Detect which cell encompasses the target text, then output its [X, Y] center coordinate. 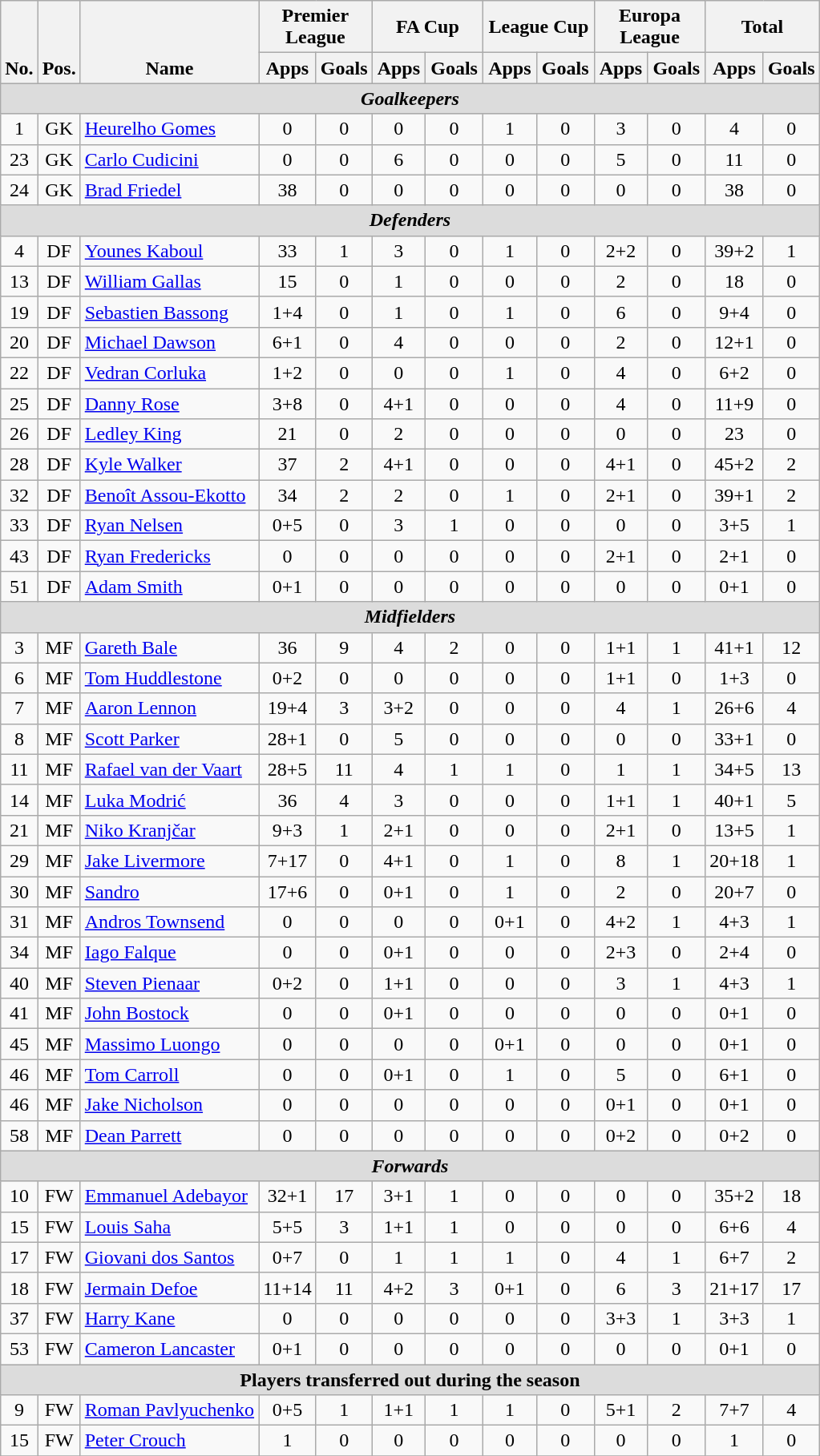
28+5 [288, 769]
Adam Smith [169, 587]
12+1 [734, 342]
Jermain Defoe [169, 1288]
29 [19, 861]
Tom Huddlestone [169, 678]
Players transferred out during the season [410, 1379]
19 [19, 312]
Vedran Corluka [169, 373]
26 [19, 434]
Premier League [316, 27]
Ryan Nelsen [169, 526]
31 [19, 922]
41 [19, 1014]
28+1 [288, 739]
FA Cup [428, 27]
Europa League [649, 27]
Luka Modrić [169, 800]
20 [19, 342]
Roman Pavlyuchenko [169, 1410]
3+1 [399, 1196]
3+5 [734, 526]
7+17 [288, 861]
21+17 [734, 1288]
Heurelho Gomes [169, 129]
45 [19, 1044]
Danny Rose [169, 403]
33+1 [734, 739]
Cameron Lancaster [169, 1349]
10 [19, 1196]
Benoît Assou-Ekotto [169, 495]
30 [19, 892]
40 [19, 983]
25 [19, 403]
Jake Nicholson [169, 1105]
26+6 [734, 708]
53 [19, 1349]
45+2 [734, 465]
Jake Livermore [169, 861]
Brad Friedel [169, 190]
Tom Carroll [169, 1075]
Defenders [410, 220]
Pos. [59, 42]
2+2 [620, 251]
Goalkeepers [410, 99]
13+5 [734, 830]
Forwards [410, 1166]
12 [791, 647]
Sebastien Bassong [169, 312]
2+3 [620, 953]
Iago Falque [169, 953]
Giovani dos Santos [169, 1257]
William Gallas [169, 281]
Ledley King [169, 434]
1+3 [734, 678]
1+4 [288, 312]
9+4 [734, 312]
Ryan Fredericks [169, 556]
Peter Crouch [169, 1441]
1+2 [288, 373]
39+1 [734, 495]
28 [19, 465]
Michael Dawson [169, 342]
5+1 [620, 1410]
43 [19, 556]
No. [19, 42]
Niko Kranjčar [169, 830]
Younes Kaboul [169, 251]
9+3 [288, 830]
7+7 [734, 1410]
Dean Parrett [169, 1135]
Name [169, 42]
51 [19, 587]
0+7 [288, 1257]
Harry Kane [169, 1318]
6+6 [734, 1227]
20+7 [734, 892]
League Cup [539, 27]
34+5 [734, 769]
58 [19, 1135]
Steven Pienaar [169, 983]
32+1 [288, 1196]
32 [19, 495]
5+5 [288, 1227]
Kyle Walker [169, 465]
35+2 [734, 1196]
Total [762, 27]
11+14 [288, 1288]
Sandro [169, 892]
6+2 [734, 373]
Massimo Luongo [169, 1044]
24 [19, 190]
7 [19, 708]
14 [19, 800]
3+8 [288, 403]
6+7 [734, 1257]
Emmanuel Adebayor [169, 1196]
Carlo Cudicini [169, 159]
20+18 [734, 861]
Louis Saha [169, 1227]
19+4 [288, 708]
Scott Parker [169, 739]
Rafael van der Vaart [169, 769]
Andros Townsend [169, 922]
17+6 [288, 892]
Midfielders [410, 617]
Aaron Lennon [169, 708]
39+2 [734, 251]
3+2 [399, 708]
Gareth Bale [169, 647]
41+1 [734, 647]
22 [19, 373]
John Bostock [169, 1014]
11+9 [734, 403]
40+1 [734, 800]
2+4 [734, 953]
